Capture the cell that displays the provided text and extract its (x, y) central coordinate. 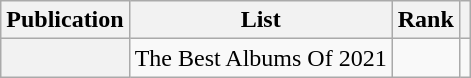
List (260, 20)
Rank (426, 20)
The Best Albums Of 2021 (260, 58)
Publication (65, 20)
